Locate the cell with the specified text and output its [x, y] center coordinate. 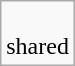
shared [38, 34]
